Extract the [X, Y] coordinate from the center of the cell holding the provided text.  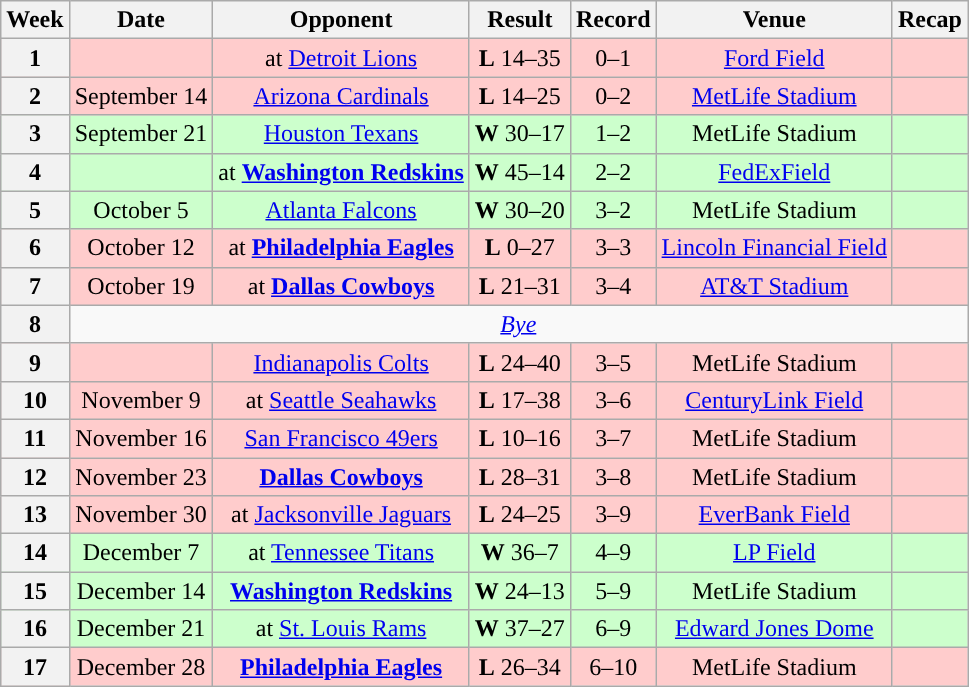
6 [35, 248]
12 [35, 477]
December 14 [141, 591]
9 [35, 362]
3–6 [613, 400]
October 19 [141, 286]
6–9 [613, 629]
3–3 [613, 248]
W 36–7 [520, 553]
Dallas Cowboys [341, 477]
Lincoln Financial Field [774, 248]
W 30–17 [520, 134]
3–8 [613, 477]
October 5 [141, 210]
Recap [930, 20]
San Francisco 49ers [341, 438]
8 [35, 324]
December 21 [141, 629]
EverBank Field [774, 515]
2–2 [613, 172]
W 37–27 [520, 629]
Atlanta Falcons [341, 210]
Record [613, 20]
7 [35, 286]
at Philadelphia Eagles [341, 248]
5–9 [613, 591]
1 [35, 58]
November 9 [141, 400]
L 14–25 [520, 96]
FedExField [774, 172]
Venue [774, 20]
Week [35, 20]
W 24–13 [520, 591]
Ford Field [774, 58]
4 [35, 172]
November 16 [141, 438]
AT&T Stadium [774, 286]
Philadelphia Eagles [341, 667]
5 [35, 210]
3–7 [613, 438]
L 10–16 [520, 438]
L 24–40 [520, 362]
at Detroit Lions [341, 58]
2 [35, 96]
0–1 [613, 58]
December 28 [141, 667]
Edward Jones Dome [774, 629]
3–2 [613, 210]
W 45–14 [520, 172]
13 [35, 515]
November 30 [141, 515]
3 [35, 134]
3–9 [613, 515]
Date [141, 20]
15 [35, 591]
0–2 [613, 96]
September 21 [141, 134]
1–2 [613, 134]
Houston Texans [341, 134]
L 14–35 [520, 58]
Washington Redskins [341, 591]
at St. Louis Rams [341, 629]
L 28–31 [520, 477]
16 [35, 629]
Indianapolis Colts [341, 362]
L 26–34 [520, 667]
Arizona Cardinals [341, 96]
at Seattle Seahawks [341, 400]
Result [520, 20]
at Washington Redskins [341, 172]
L 21–31 [520, 286]
W 30–20 [520, 210]
CenturyLink Field [774, 400]
at Jacksonville Jaguars [341, 515]
4–9 [613, 553]
at Tennessee Titans [341, 553]
November 23 [141, 477]
L 24–25 [520, 515]
December 7 [141, 553]
September 14 [141, 96]
at Dallas Cowboys [341, 286]
Bye [518, 324]
3–5 [613, 362]
Opponent [341, 20]
6–10 [613, 667]
October 12 [141, 248]
3–4 [613, 286]
14 [35, 553]
17 [35, 667]
L 0–27 [520, 248]
11 [35, 438]
L 17–38 [520, 400]
10 [35, 400]
LP Field [774, 553]
